Search for the cell housing the specified text and yield its [X, Y] center coordinate. 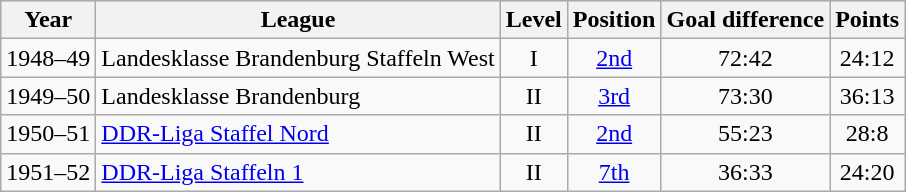
24:20 [868, 172]
Landesklasse Brandenburg Staffeln West [298, 58]
28:8 [868, 134]
Level [534, 20]
Goal difference [746, 20]
Landesklasse Brandenburg [298, 96]
League [298, 20]
1949–50 [48, 96]
73:30 [746, 96]
36:13 [868, 96]
Position [614, 20]
72:42 [746, 58]
7th [614, 172]
I [534, 58]
DDR-Liga Staffeln 1 [298, 172]
36:33 [746, 172]
Points [868, 20]
3rd [614, 96]
55:23 [746, 134]
1948–49 [48, 58]
1951–52 [48, 172]
DDR-Liga Staffel Nord [298, 134]
1950–51 [48, 134]
24:12 [868, 58]
Year [48, 20]
